Find where the given text appears and provide that cell's center as [X, Y] coordinate. 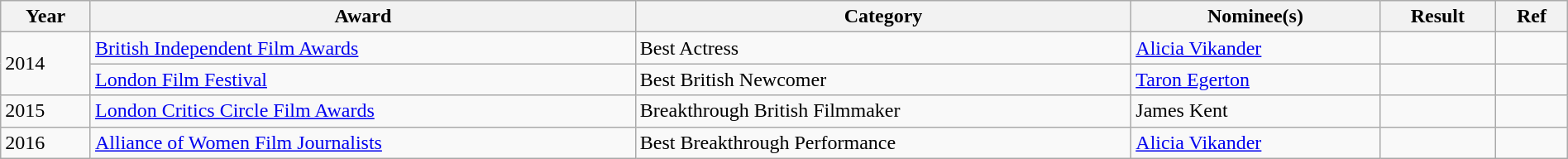
Taron Egerton [1255, 79]
Best Breakthrough Performance [883, 142]
James Kent [1255, 111]
Best Actress [883, 48]
London Film Festival [362, 79]
2016 [46, 142]
London Critics Circle Film Awards [362, 111]
2015 [46, 111]
Best British Newcomer [883, 79]
Alliance of Women Film Journalists [362, 142]
Year [46, 17]
2014 [46, 64]
Nominee(s) [1255, 17]
British Independent Film Awards [362, 48]
Award [362, 17]
Category [883, 17]
Result [1437, 17]
Ref [1532, 17]
Breakthrough British Filmmaker [883, 111]
